Search for the cell housing the specified text and yield its (X, Y) center coordinate. 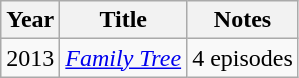
Family Tree (124, 58)
2013 (30, 58)
4 episodes (243, 58)
Year (30, 20)
Title (124, 20)
Notes (243, 20)
